Return (x, y) of the center of cell containing provided text 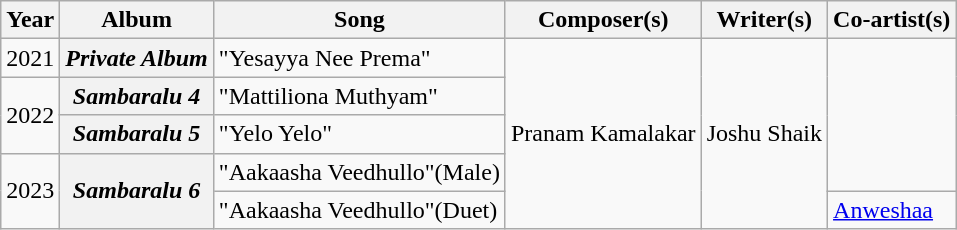
"Yelo Yelo" (359, 134)
2023 (30, 191)
Song (359, 20)
Writer(s) (764, 20)
Private Album (137, 58)
Co-artist(s) (892, 20)
Year (30, 20)
Anweshaa (892, 210)
"Aakaasha Veedhullo"(Duet) (359, 210)
Joshu Shaik (764, 134)
"Yesayya Nee Prema" (359, 58)
Pranam Kamalakar (603, 134)
Album (137, 20)
2021 (30, 58)
"Aakaasha Veedhullo"(Male) (359, 172)
2022 (30, 115)
"Mattiliona Muthyam" (359, 96)
Sambaralu 5 (137, 134)
Sambaralu 6 (137, 191)
Sambaralu 4 (137, 96)
Composer(s) (603, 20)
